Output the [X, Y] coordinate of the center of the cell containing the given text.  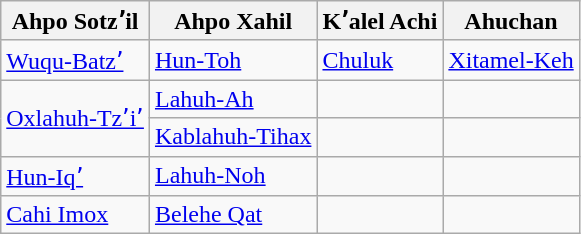
Hun-Toh [233, 60]
Hun-Iqʼ [76, 176]
Chuluk [380, 60]
Xitamel-Keh [511, 60]
Ahuchan [511, 21]
Cahi Imox [76, 215]
Ahpo Xahil [233, 21]
Belehe Qat [233, 215]
Ahpo Sotzʼil [76, 21]
Wuqu-Batzʼ [76, 60]
Lahuh-Ah [233, 99]
Kʼalel Achi [380, 21]
Oxlahuh-Tzʼiʼ [76, 118]
Lahuh-Noh [233, 176]
Kablahuh-Tihax [233, 137]
